Extract the [x, y] coordinate from the center of the cell holding the provided text.  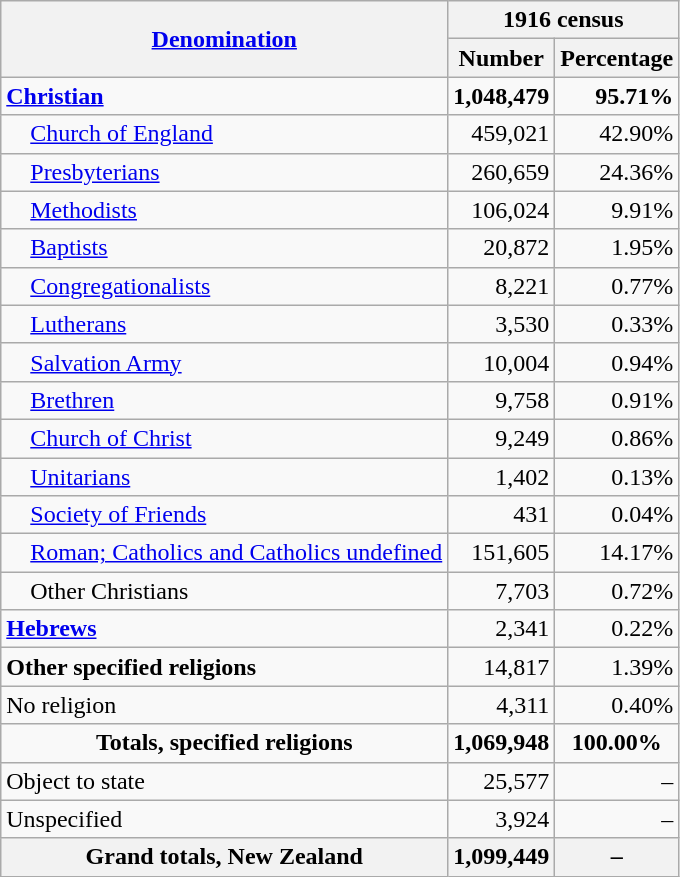
8,221 [502, 286]
Congregationalists [224, 286]
0.91% [617, 400]
260,659 [502, 172]
Percentage [617, 58]
1,048,479 [502, 96]
Unspecified [224, 819]
Other Christians [224, 591]
Totals, specified religions [224, 743]
9,758 [502, 400]
0.22% [617, 629]
Hebrews [224, 629]
0.13% [617, 477]
42.90% [617, 134]
Lutherans [224, 324]
151,605 [502, 553]
0.04% [617, 515]
Object to state [224, 781]
106,024 [502, 210]
Methodists [224, 210]
3,530 [502, 324]
9.91% [617, 210]
20,872 [502, 248]
0.33% [617, 324]
3,924 [502, 819]
10,004 [502, 362]
Church of England [224, 134]
24.36% [617, 172]
Denomination [224, 39]
0.86% [617, 438]
431 [502, 515]
0.72% [617, 591]
Baptists [224, 248]
Brethren [224, 400]
2,341 [502, 629]
100.00% [617, 743]
No religion [224, 705]
0.94% [617, 362]
Society of Friends [224, 515]
Roman; Catholics and Catholics undefined [224, 553]
0.77% [617, 286]
25,577 [502, 781]
Presbyterians [224, 172]
9,249 [502, 438]
0.40% [617, 705]
14.17% [617, 553]
Grand totals, New Zealand [224, 857]
Salvation Army [224, 362]
95.71% [617, 96]
Church of Christ [224, 438]
1.39% [617, 667]
1.95% [617, 248]
Unitarians [224, 477]
Number [502, 58]
14,817 [502, 667]
1,099,449 [502, 857]
1916 census [564, 20]
Christian [224, 96]
Other specified religions [224, 667]
1,069,948 [502, 743]
7,703 [502, 591]
459,021 [502, 134]
4,311 [502, 705]
1,402 [502, 477]
